For the text-containing cell, return its midpoint in [x, y] coordinate format. 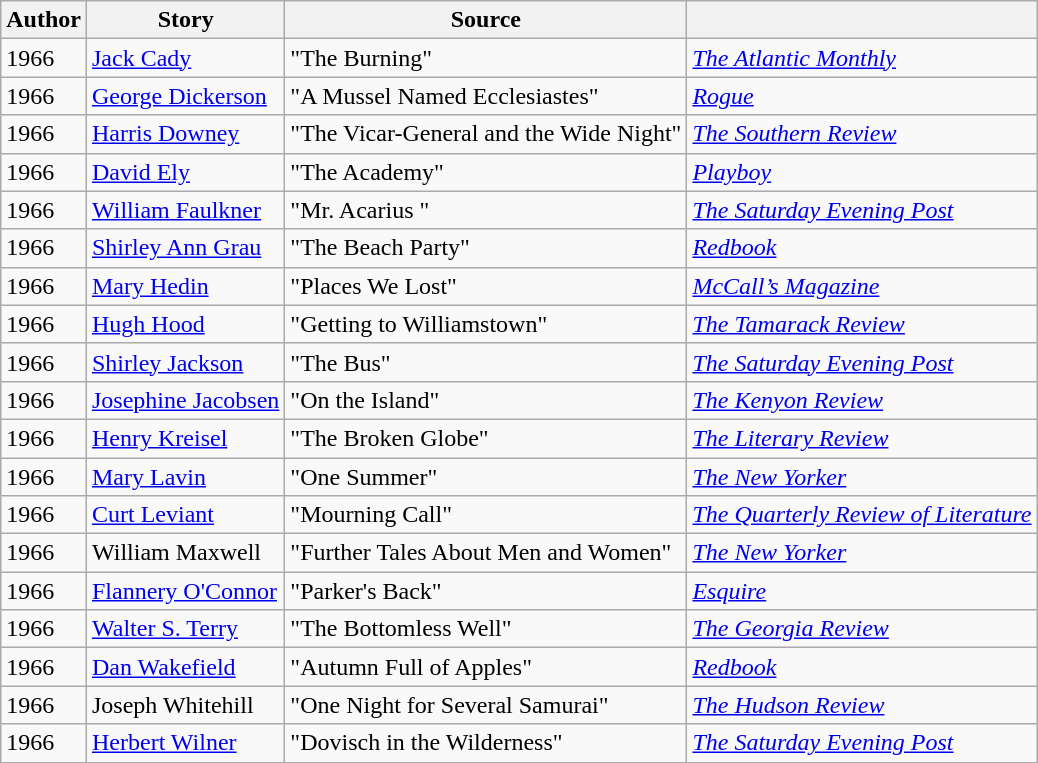
"The Bus" [486, 362]
McCall’s Magazine [862, 286]
Joseph Whitehill [185, 705]
Herbert Wilner [185, 743]
"A Mussel Named Ecclesiastes" [486, 96]
"Further Tales About Men and Women" [486, 553]
"Mr. Acarius " [486, 210]
The Tamarack Review [862, 324]
Mary Hedin [185, 286]
The Literary Review [862, 438]
Playboy [862, 172]
"The Bottomless Well" [486, 629]
"Dovisch in the Wilderness" [486, 743]
"Places We Lost" [486, 286]
Henry Kreisel [185, 438]
William Faulkner [185, 210]
"The Burning" [486, 58]
"The Academy" [486, 172]
Source [486, 20]
Harris Downey [185, 134]
The Georgia Review [862, 629]
Shirley Ann Grau [185, 248]
"Autumn Full of Apples" [486, 667]
"The Broken Globe" [486, 438]
The Hudson Review [862, 705]
Walter S. Terry [185, 629]
Author [44, 20]
Mary Lavin [185, 477]
Jack Cady [185, 58]
Hugh Hood [185, 324]
"The Vicar-General and the Wide Night" [486, 134]
"Mourning Call" [486, 515]
George Dickerson [185, 96]
Story [185, 20]
The Kenyon Review [862, 400]
Flannery O'Connor [185, 591]
The Quarterly Review of Literature [862, 515]
William Maxwell [185, 553]
Dan Wakefield [185, 667]
The Southern Review [862, 134]
Curt Leviant [185, 515]
"Getting to Williamstown" [486, 324]
David Ely [185, 172]
"The Beach Party" [486, 248]
"One Night for Several Samurai" [486, 705]
Esquire [862, 591]
"On the Island" [486, 400]
Rogue [862, 96]
Josephine Jacobsen [185, 400]
"One Summer" [486, 477]
"Parker's Back" [486, 591]
The Atlantic Monthly [862, 58]
Shirley Jackson [185, 362]
